Locate the cell with the specified text and output its [x, y] center coordinate. 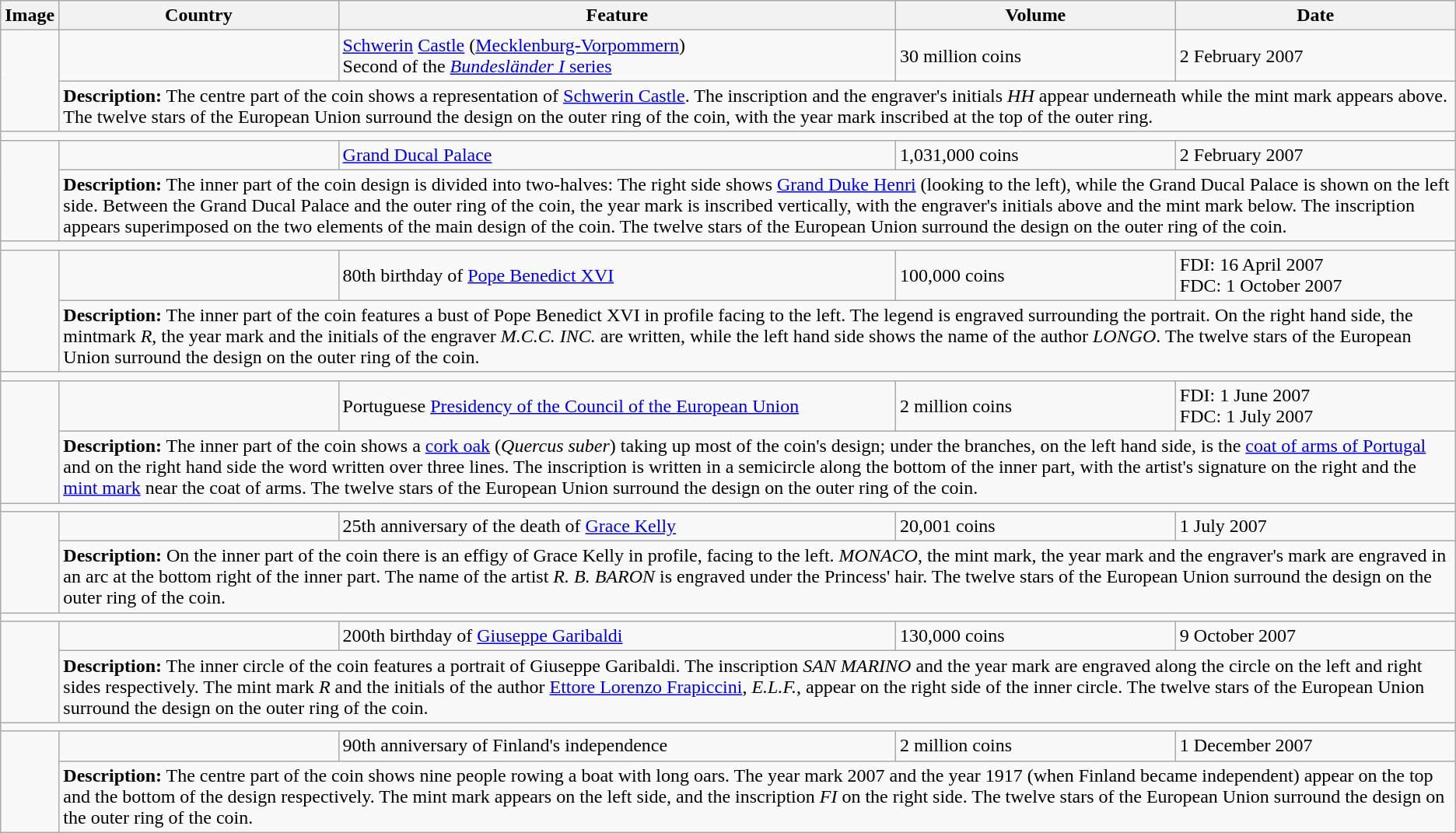
1,031,000 coins [1035, 155]
1 December 2007 [1315, 746]
Image [30, 16]
1 July 2007 [1315, 527]
Volume [1035, 16]
Feature [617, 16]
20,001 coins [1035, 527]
FDI: 16 April 2007FDC: 1 October 2007 [1315, 275]
25th anniversary of the death of Grace Kelly [617, 527]
Grand Ducal Palace [617, 155]
9 October 2007 [1315, 636]
200th birthday of Giuseppe Garibaldi [617, 636]
FDI: 1 June 2007FDC: 1 July 2007 [1315, 406]
Date [1315, 16]
130,000 coins [1035, 636]
80th birthday of Pope Benedict XVI [617, 275]
30 million coins [1035, 56]
Portuguese Presidency of the Council of the European Union [617, 406]
Schwerin Castle (Mecklenburg-Vorpommern)Second of the Bundesländer I series [617, 56]
90th anniversary of Finland's independence [617, 746]
100,000 coins [1035, 275]
Country [199, 16]
